Find where the given text appears and provide that cell's center as [x, y] coordinate. 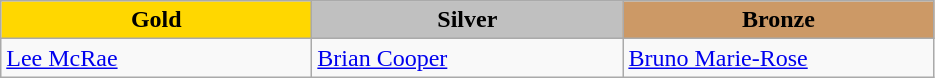
Bruno Marie-Rose [778, 58]
Bronze [778, 20]
Lee McRae [156, 58]
Brian Cooper [468, 58]
Silver [468, 20]
Gold [156, 20]
